Output the [X, Y] coordinate of the center of the cell containing the given text.  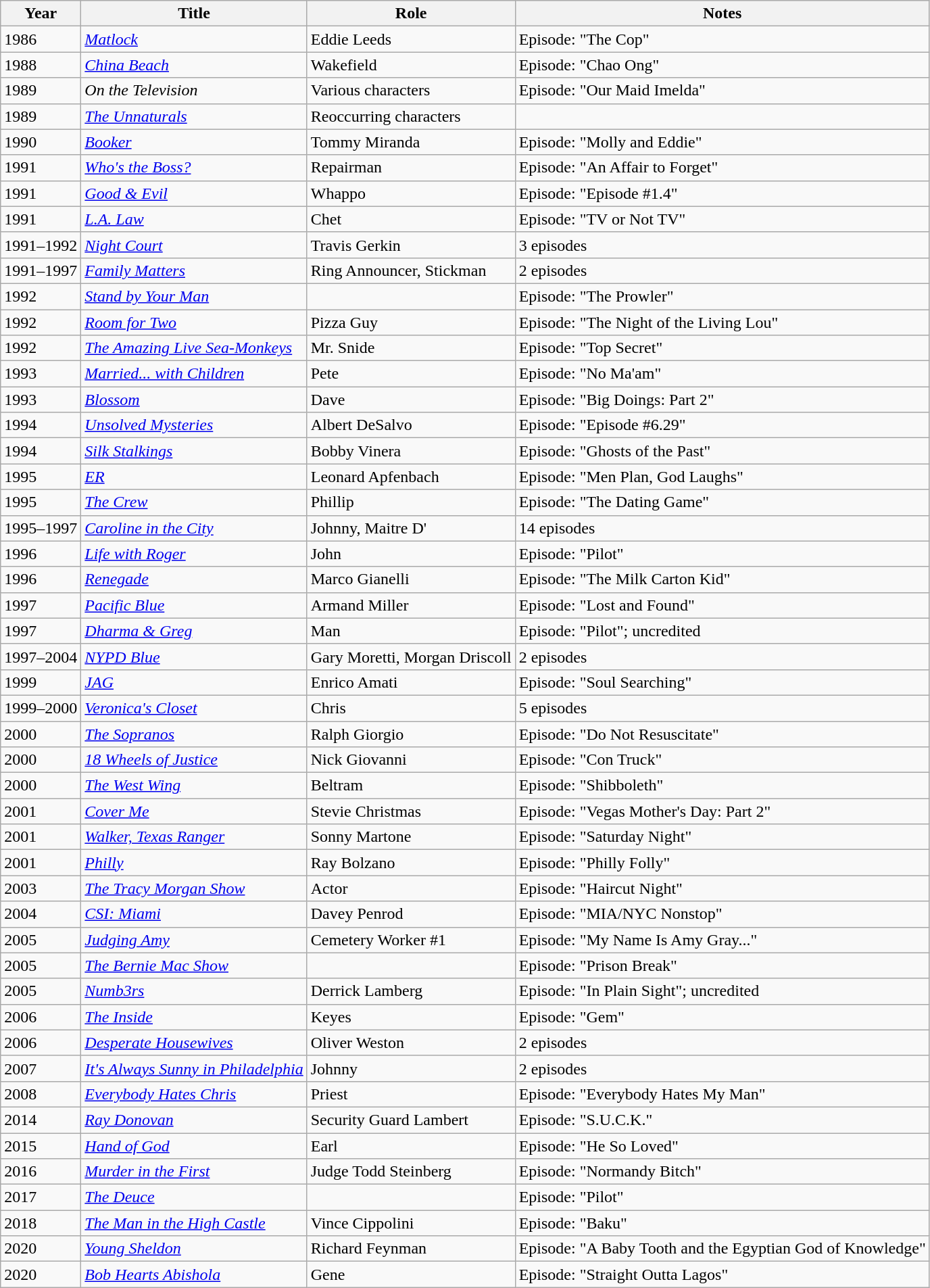
Earl [411, 1146]
The West Wing [194, 786]
JAG [194, 682]
Blossom [194, 400]
Episode: "Big Doings: Part 2" [722, 400]
Various characters [411, 91]
Derrick Lamberg [411, 991]
18 Wheels of Justice [194, 760]
2017 [41, 1197]
Desperate Housewives [194, 1043]
Matlock [194, 39]
Year [41, 14]
Beltram [411, 786]
1995–1997 [41, 528]
Cemetery Worker #1 [411, 940]
Episode: "Saturday Night" [722, 837]
Episode: "Men Plan, God Laughs" [722, 477]
Episode: "Shibboleth" [722, 786]
Episode: "Gem" [722, 1017]
The Crew [194, 502]
Man [411, 631]
Good & Evil [194, 193]
1988 [41, 65]
Episode: "Top Secret" [722, 348]
2007 [41, 1068]
Episode: "Soul Searching" [722, 682]
John [411, 554]
Bobby Vinera [411, 451]
Episode: "A Baby Tooth and the Egyptian God of Knowledge" [722, 1249]
2014 [41, 1120]
CSI: Miami [194, 914]
Episode: "MIA/NYC Nonstop" [722, 914]
Ray Donovan [194, 1120]
Episode: "The Cop" [722, 39]
ER [194, 477]
1999–2000 [41, 708]
Episode: "TV or Not TV" [722, 219]
Room for Two [194, 323]
Reoccurring characters [411, 116]
2016 [41, 1172]
Sonny Martone [411, 837]
Who's the Boss? [194, 168]
Leonard Apfenbach [411, 477]
Silk Stalkings [194, 451]
Episode: "Philly Folly" [722, 863]
Episode: "Con Truck" [722, 760]
Nick Giovanni [411, 760]
It's Always Sunny in Philadelphia [194, 1068]
Booker [194, 142]
Episode: "Straight Outta Lagos" [722, 1274]
Episode: "An Affair to Forget" [722, 168]
Vince Cippolini [411, 1223]
Young Sheldon [194, 1249]
On the Television [194, 91]
Episode: "Vegas Mother's Day: Part 2" [722, 811]
Episode: "The Prowler" [722, 296]
Unsolved Mysteries [194, 425]
Pacific Blue [194, 605]
Wakefield [411, 65]
Phillip [411, 502]
Episode: "In Plain Sight"; uncredited [722, 991]
Episode: "Haircut Night" [722, 888]
Stand by Your Man [194, 296]
Albert DeSalvo [411, 425]
Everybody Hates Chris [194, 1094]
The Tracy Morgan Show [194, 888]
1991–1992 [41, 245]
Episode: "My Name Is Amy Gray..." [722, 940]
Gary Moretti, Morgan Driscoll [411, 657]
Eddie Leeds [411, 39]
Episode: "Lost and Found" [722, 605]
Repairman [411, 168]
5 episodes [722, 708]
Judging Amy [194, 940]
Episode: "Episode #1.4" [722, 193]
Oliver Weston [411, 1043]
1986 [41, 39]
Episode: "The Dating Game" [722, 502]
3 episodes [722, 245]
14 episodes [722, 528]
Actor [411, 888]
Priest [411, 1094]
2008 [41, 1094]
Notes [722, 14]
NYPD Blue [194, 657]
Episode: "No Ma'am" [722, 374]
The Man in the High Castle [194, 1223]
Pizza Guy [411, 323]
Episode: "Do Not Resuscitate" [722, 734]
The Unnaturals [194, 116]
Episode: "S.U.C.K." [722, 1120]
Ralph Giorgio [411, 734]
Philly [194, 863]
1990 [41, 142]
Title [194, 14]
Ray Bolzano [411, 863]
Episode: "Ghosts of the Past" [722, 451]
Whappo [411, 193]
1991–1997 [41, 270]
China Beach [194, 65]
Stevie Christmas [411, 811]
Episode: "Episode #6.29" [722, 425]
Married... with Children [194, 374]
Travis Gerkin [411, 245]
Family Matters [194, 270]
Pete [411, 374]
Episode: "Our Maid Imelda" [722, 91]
The Inside [194, 1017]
The Bernie Mac Show [194, 965]
Davey Penrod [411, 914]
Dharma & Greg [194, 631]
1999 [41, 682]
L.A. Law [194, 219]
Bob Hearts Abishola [194, 1274]
Armand Miller [411, 605]
Renegade [194, 579]
Chet [411, 219]
The Deuce [194, 1197]
Life with Roger [194, 554]
Episode: "Prison Break" [722, 965]
2018 [41, 1223]
2003 [41, 888]
Night Court [194, 245]
Numb3rs [194, 991]
2015 [41, 1146]
Episode: "Normandy Bitch" [722, 1172]
Marco Gianelli [411, 579]
Caroline in the City [194, 528]
Veronica's Closet [194, 708]
Johnny, Maitre D' [411, 528]
Ring Announcer, Stickman [411, 270]
Episode: "He So Loved" [722, 1146]
Tommy Miranda [411, 142]
Walker, Texas Ranger [194, 837]
Episode: "The Night of the Living Lou" [722, 323]
Dave [411, 400]
Episode: "Molly and Eddie" [722, 142]
Episode: "Pilot"; uncredited [722, 631]
Enrico Amati [411, 682]
Security Guard Lambert [411, 1120]
2004 [41, 914]
Cover Me [194, 811]
Mr. Snide [411, 348]
Episode: "Chao Ong" [722, 65]
Gene [411, 1274]
1997–2004 [41, 657]
Murder in the First [194, 1172]
Episode: "Everybody Hates My Man" [722, 1094]
Keyes [411, 1017]
Hand of God [194, 1146]
The Sopranos [194, 734]
Role [411, 14]
Chris [411, 708]
Johnny [411, 1068]
Judge Todd Steinberg [411, 1172]
The Amazing Live Sea-Monkeys [194, 348]
Episode: "Baku" [722, 1223]
Richard Feynman [411, 1249]
Episode: "The Milk Carton Kid" [722, 579]
